Scan for the cell matching the given text and deliver its [x, y] coordinate at center. 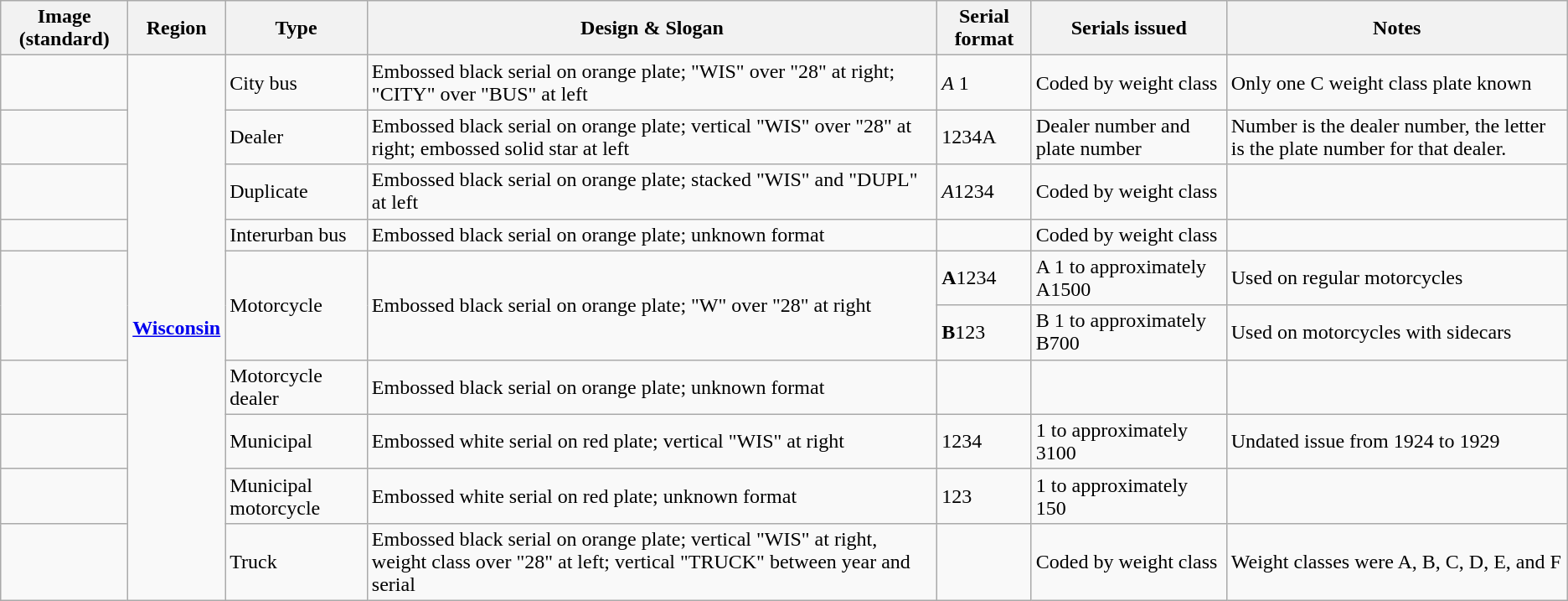
Municipal motorcycle [297, 496]
Embossed black serial on orange plate; vertical "WIS" over "28" at right; embossed solid star at left [652, 137]
Image (standard) [64, 28]
Type [297, 28]
Number is the dealer number, the letter is the plate number for that dealer. [1397, 137]
A 1 to approximately A1500 [1129, 278]
Dealer number and plate number [1129, 137]
Interurban bus [297, 235]
City bus [297, 82]
Embossed white serial on red plate; vertical "WIS" at right [652, 441]
Undated issue from 1924 to 1929 [1397, 441]
Only one C weight class plate known [1397, 82]
Wisconsin [177, 329]
Used on motorcycles with sidecars [1397, 332]
Motorcycle dealer [297, 387]
1 to approximately 3100 [1129, 441]
A 1 [985, 82]
Dealer [297, 137]
Region [177, 28]
Embossed black serial on orange plate; "WIS" over "28" at right; "CITY" over "BUS" at left [652, 82]
B 1 to approximately B700 [1129, 332]
Used on regular motorcycles [1397, 278]
Embossed black serial on orange plate; vertical "WIS" at right, weight class over "28" at left; vertical "TRUCK" between year and serial [652, 562]
Embossed white serial on red plate; unknown format [652, 496]
1234 [985, 441]
123 [985, 496]
Embossed black serial on orange plate; stacked "WIS" and "DUPL" at left [652, 191]
Embossed black serial on orange plate; "W" over "28" at right [652, 305]
Weight classes were A, B, C, D, E, and F [1397, 562]
Truck [297, 562]
1 to approximately 150 [1129, 496]
Serials issued [1129, 28]
Serial format [985, 28]
Duplicate [297, 191]
B123 [985, 332]
1234A [985, 137]
Municipal [297, 441]
Notes [1397, 28]
Motorcycle [297, 305]
Design & Slogan [652, 28]
